Search for the cell housing the specified text and yield its (X, Y) center coordinate. 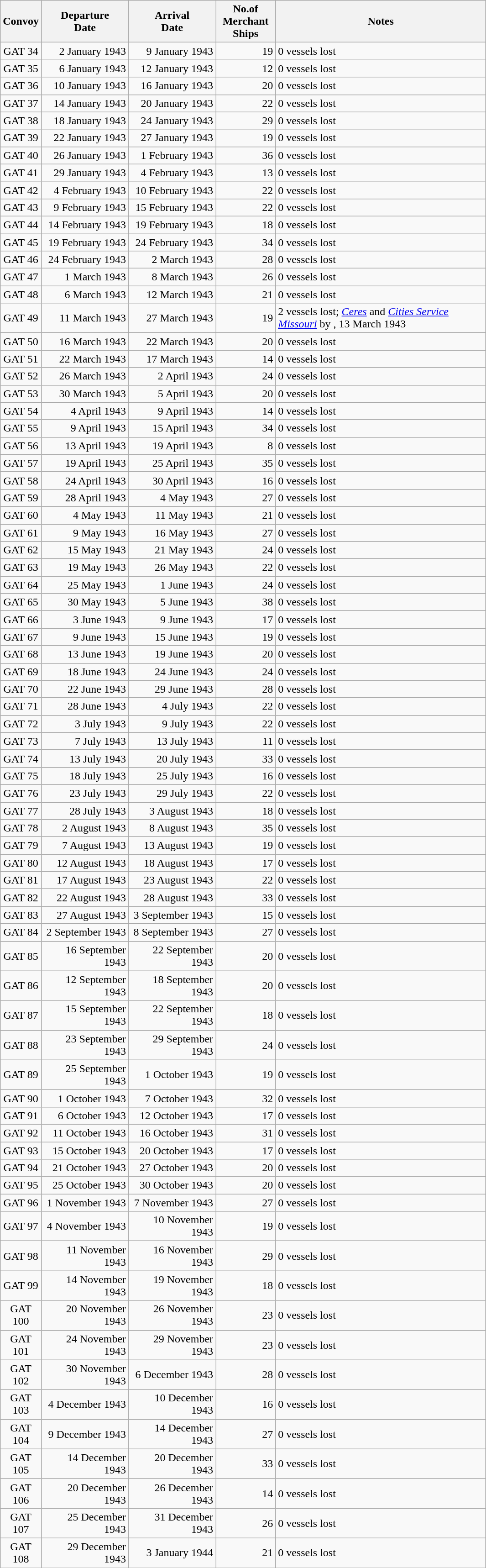
GAT 77 (21, 810)
24 November 1943 (85, 1345)
15 April 1943 (172, 428)
13 (246, 173)
GAT 74 (21, 758)
2 vessels lost; Ceres and Cities Service Missouri by , 13 March 1943 (381, 318)
GAT 73 (21, 741)
17 March 1943 (172, 359)
3 September 1943 (172, 915)
Notes (381, 21)
6 December 1943 (172, 1374)
GAT 101 (21, 1345)
24 January 1943 (172, 121)
4 November 1943 (85, 1226)
7 November 1943 (172, 1203)
18 July 1943 (85, 776)
28 June 1943 (85, 706)
GAT 57 (21, 463)
1 March 1943 (85, 277)
25 July 1943 (172, 776)
GAT 37 (21, 103)
22 January 1943 (85, 138)
23 September 1943 (85, 1045)
10 December 1943 (172, 1405)
25 December 1943 (85, 1523)
38 (246, 602)
24 April 1943 (85, 480)
GAT 90 (21, 1098)
15 February 1943 (172, 207)
27 January 1943 (172, 138)
25 May 1943 (85, 585)
29 November 1943 (172, 1345)
16 May 1943 (172, 533)
9 December 1943 (85, 1434)
20 January 1943 (172, 103)
GAT 36 (21, 86)
18 August 1943 (172, 863)
GAT 104 (21, 1434)
21 May 1943 (172, 550)
GAT 108 (21, 1552)
14 November 1943 (85, 1286)
GAT 85 (21, 956)
12 January 1943 (172, 68)
GAT 45 (21, 242)
GAT 48 (21, 295)
6 October 1943 (85, 1115)
3 August 1943 (172, 810)
26 December 1943 (172, 1493)
29 January 1943 (85, 173)
11 October 1943 (85, 1133)
29 July 1943 (172, 793)
5 June 1943 (172, 602)
3 July 1943 (85, 724)
23 August 1943 (172, 880)
27 March 1943 (172, 318)
13 August 1943 (172, 846)
9 January 1943 (172, 51)
3 June 1943 (85, 620)
GAT 79 (21, 846)
19 June 1943 (172, 654)
GAT 70 (21, 689)
10 February 1943 (172, 190)
GAT 46 (21, 260)
GAT 84 (21, 932)
GAT 97 (21, 1226)
GAT 82 (21, 898)
GAT 71 (21, 706)
No.of Merchant Ships (246, 21)
28 April 1943 (85, 498)
36 (246, 155)
GAT 47 (21, 277)
7 August 1943 (85, 846)
8 March 1943 (172, 277)
GAT 99 (21, 1286)
GAT 91 (21, 1115)
GAT 34 (21, 51)
20 November 1943 (85, 1315)
2 April 1943 (172, 376)
GAT 42 (21, 190)
GAT 81 (21, 880)
GAT 92 (21, 1133)
28 July 1943 (85, 810)
GAT 63 (21, 568)
16 November 1943 (172, 1256)
20 October 1943 (172, 1150)
25 September 1943 (85, 1075)
GAT 60 (21, 515)
GAT 56 (21, 446)
19 November 1943 (172, 1286)
GAT 64 (21, 585)
15 June 1943 (172, 637)
GAT 52 (21, 376)
31 December 1943 (172, 1523)
GAT 95 (21, 1185)
1 November 1943 (85, 1203)
26 March 1943 (85, 376)
1 June 1943 (172, 585)
GAT 43 (21, 207)
GAT 86 (21, 985)
GAT 98 (21, 1256)
GAT 89 (21, 1075)
GAT 58 (21, 480)
22 August 1943 (85, 898)
11 (246, 741)
27 August 1943 (85, 915)
12 October 1943 (172, 1115)
GAT 68 (21, 654)
13 June 1943 (85, 654)
GAT 102 (21, 1374)
GAT 65 (21, 602)
11 March 1943 (85, 318)
GAT 69 (21, 672)
GAT 78 (21, 828)
10 November 1943 (172, 1226)
1 February 1943 (172, 155)
7 July 1943 (85, 741)
7 October 1943 (172, 1098)
GAT 88 (21, 1045)
3 January 1944 (172, 1552)
17 August 1943 (85, 880)
20 July 1943 (172, 758)
6 January 1943 (85, 68)
GAT 87 (21, 1016)
GAT 44 (21, 225)
GAT 59 (21, 498)
18 September 1943 (172, 985)
GAT 40 (21, 155)
8 August 1943 (172, 828)
GAT 50 (21, 342)
27 October 1943 (172, 1168)
8 September 1943 (172, 932)
2 September 1943 (85, 932)
30 May 1943 (85, 602)
GAT 83 (21, 915)
GAT 75 (21, 776)
GAT 49 (21, 318)
25 April 1943 (172, 463)
16 September 1943 (85, 956)
14 January 1943 (85, 103)
GAT 38 (21, 121)
16 January 1943 (172, 86)
29 June 1943 (172, 689)
29 December 1943 (85, 1552)
12 (246, 68)
16 March 1943 (85, 342)
GAT 41 (21, 173)
GAT 35 (21, 68)
9 February 1943 (85, 207)
30 April 1943 (172, 480)
18 January 1943 (85, 121)
GAT 96 (21, 1203)
GAT 39 (21, 138)
13 April 1943 (85, 446)
GAT 80 (21, 863)
22 June 1943 (85, 689)
11 November 1943 (85, 1256)
ArrivalDate (172, 21)
GAT 55 (21, 428)
GAT 62 (21, 550)
12 March 1943 (172, 295)
15 October 1943 (85, 1150)
DepartureDate (85, 21)
14 February 1943 (85, 225)
4 April 1943 (85, 411)
15 (246, 915)
4 July 1943 (172, 706)
8 (246, 446)
15 September 1943 (85, 1016)
GAT 106 (21, 1493)
GAT 94 (21, 1168)
GAT 107 (21, 1523)
25 October 1943 (85, 1185)
4 December 1943 (85, 1405)
GAT 105 (21, 1464)
24 June 1943 (172, 672)
2 March 1943 (172, 260)
2 August 1943 (85, 828)
9 July 1943 (172, 724)
5 April 1943 (172, 394)
23 July 1943 (85, 793)
26 January 1943 (85, 155)
GAT 100 (21, 1315)
26 November 1943 (172, 1315)
19 May 1943 (85, 568)
9 May 1943 (85, 533)
GAT 72 (21, 724)
12 August 1943 (85, 863)
12 September 1943 (85, 985)
30 November 1943 (85, 1374)
16 October 1943 (172, 1133)
GAT 67 (21, 637)
GAT 53 (21, 394)
GAT 54 (21, 411)
30 March 1943 (85, 394)
GAT 66 (21, 620)
28 August 1943 (172, 898)
6 March 1943 (85, 295)
Convoy (21, 21)
31 (246, 1133)
GAT 51 (21, 359)
10 January 1943 (85, 86)
18 June 1943 (85, 672)
GAT 76 (21, 793)
21 October 1943 (85, 1168)
30 October 1943 (172, 1185)
GAT 103 (21, 1405)
2 January 1943 (85, 51)
GAT 61 (21, 533)
15 May 1943 (85, 550)
32 (246, 1098)
GAT 93 (21, 1150)
26 May 1943 (172, 568)
29 September 1943 (172, 1045)
11 May 1943 (172, 515)
